For the text-containing cell, return its midpoint in [x, y] coordinate format. 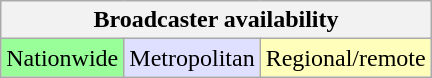
Regional/remote [346, 58]
Metropolitan [192, 58]
Nationwide [62, 58]
Broadcaster availability [216, 20]
